Capture the cell that displays the provided text and extract its (x, y) central coordinate. 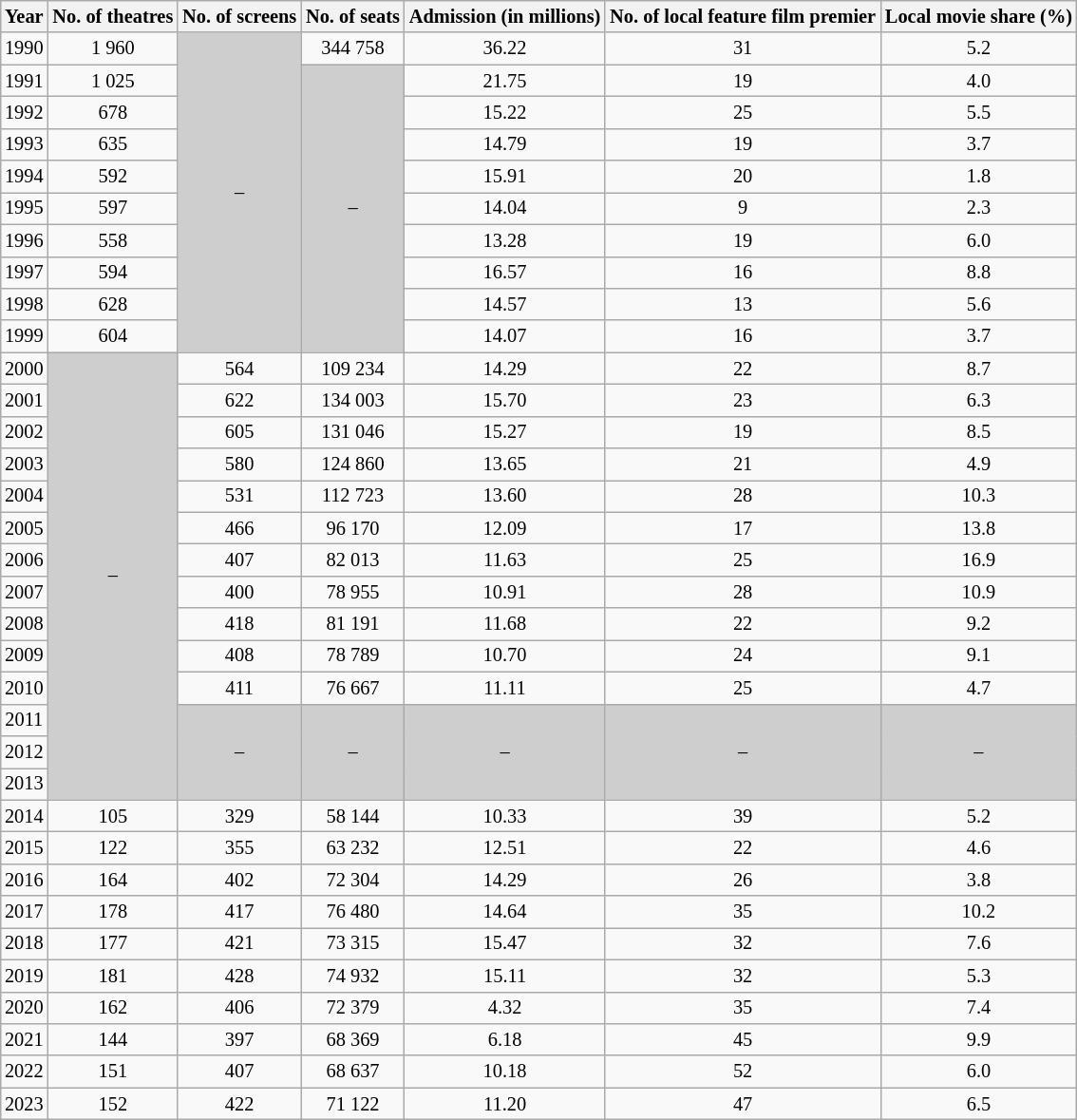
9.1 (978, 656)
622 (239, 401)
47 (743, 1104)
6.5 (978, 1104)
134 003 (353, 401)
17 (743, 528)
6.18 (505, 1040)
428 (239, 976)
2020 (24, 1008)
81 191 (353, 624)
Admission (in millions) (505, 17)
594 (112, 273)
181 (112, 976)
122 (112, 848)
604 (112, 336)
2019 (24, 976)
635 (112, 144)
No. of theatres (112, 17)
63 232 (353, 848)
151 (112, 1072)
2022 (24, 1072)
23 (743, 401)
402 (239, 880)
5.5 (978, 113)
1.8 (978, 177)
124 860 (353, 465)
58 144 (353, 816)
10.9 (978, 593)
No. of local feature film premier (743, 17)
678 (112, 113)
9.2 (978, 624)
344 758 (353, 48)
162 (112, 1008)
36.22 (505, 48)
1996 (24, 240)
11.68 (505, 624)
14.04 (505, 209)
39 (743, 816)
68 369 (353, 1040)
15.47 (505, 944)
2001 (24, 401)
580 (239, 465)
1990 (24, 48)
8.8 (978, 273)
531 (239, 497)
8.5 (978, 432)
11.63 (505, 560)
21.75 (505, 81)
1993 (24, 144)
Year (24, 17)
11.20 (505, 1104)
597 (112, 209)
164 (112, 880)
2016 (24, 880)
2018 (24, 944)
72 304 (353, 880)
418 (239, 624)
422 (239, 1104)
13.8 (978, 528)
10.91 (505, 593)
9.9 (978, 1040)
421 (239, 944)
73 315 (353, 944)
1991 (24, 81)
2023 (24, 1104)
Local movie share (%) (978, 17)
2.3 (978, 209)
605 (239, 432)
400 (239, 593)
10.2 (978, 912)
24 (743, 656)
2005 (24, 528)
20 (743, 177)
152 (112, 1104)
74 932 (353, 976)
2011 (24, 720)
2014 (24, 816)
4.0 (978, 81)
5.3 (978, 976)
15.91 (505, 177)
12.09 (505, 528)
628 (112, 305)
4.32 (505, 1008)
13.65 (505, 465)
10.18 (505, 1072)
3.8 (978, 880)
466 (239, 528)
1994 (24, 177)
2015 (24, 848)
2000 (24, 369)
329 (239, 816)
68 637 (353, 1072)
9 (743, 209)
406 (239, 1008)
4.7 (978, 689)
13.60 (505, 497)
11.11 (505, 689)
16.9 (978, 560)
2009 (24, 656)
26 (743, 880)
1995 (24, 209)
2004 (24, 497)
31 (743, 48)
4.6 (978, 848)
2003 (24, 465)
14.57 (505, 305)
397 (239, 1040)
592 (112, 177)
144 (112, 1040)
72 379 (353, 1008)
2013 (24, 784)
112 723 (353, 497)
71 122 (353, 1104)
177 (112, 944)
1 960 (112, 48)
564 (239, 369)
355 (239, 848)
No. of seats (353, 17)
178 (112, 912)
558 (112, 240)
2021 (24, 1040)
78 955 (353, 593)
13.28 (505, 240)
5.6 (978, 305)
408 (239, 656)
2012 (24, 752)
14.64 (505, 912)
1 025 (112, 81)
21 (743, 465)
1997 (24, 273)
14.79 (505, 144)
13 (743, 305)
131 046 (353, 432)
14.07 (505, 336)
15.70 (505, 401)
2010 (24, 689)
No. of screens (239, 17)
2017 (24, 912)
4.9 (978, 465)
76 667 (353, 689)
52 (743, 1072)
82 013 (353, 560)
2002 (24, 432)
15.27 (505, 432)
15.22 (505, 113)
1998 (24, 305)
15.11 (505, 976)
2008 (24, 624)
10.3 (978, 497)
12.51 (505, 848)
417 (239, 912)
7.4 (978, 1008)
96 170 (353, 528)
6.3 (978, 401)
8.7 (978, 369)
1992 (24, 113)
16.57 (505, 273)
2007 (24, 593)
105 (112, 816)
76 480 (353, 912)
10.33 (505, 816)
109 234 (353, 369)
411 (239, 689)
78 789 (353, 656)
45 (743, 1040)
7.6 (978, 944)
1999 (24, 336)
10.70 (505, 656)
2006 (24, 560)
